Determine the [x, y] coordinate at the center of the cell enclosing the given text.  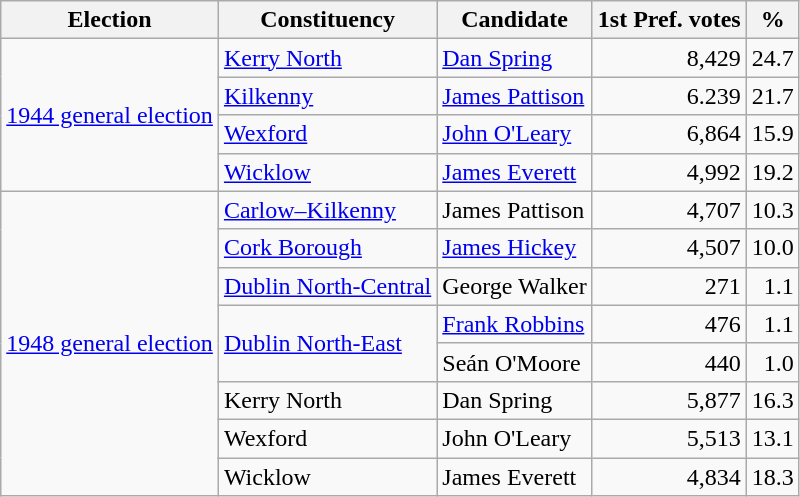
5,513 [669, 438]
4,834 [669, 477]
21.7 [772, 96]
440 [669, 362]
15.9 [772, 134]
1st Pref. votes [669, 20]
6.239 [669, 96]
George Walker [515, 286]
Dublin North-Central [327, 286]
% [772, 20]
1944 general election [110, 115]
19.2 [772, 172]
James Hickey [515, 248]
271 [669, 286]
Cork Borough [327, 248]
5,877 [669, 400]
Election [110, 20]
16.3 [772, 400]
Carlow–Kilkenny [327, 210]
1948 general election [110, 343]
10.3 [772, 210]
Frank Robbins [515, 324]
4,507 [669, 248]
Seán O'Moore [515, 362]
13.1 [772, 438]
8,429 [669, 58]
24.7 [772, 58]
Constituency [327, 20]
Dublin North-East [327, 343]
6,864 [669, 134]
Candidate [515, 20]
Kilkenny [327, 96]
476 [669, 324]
10.0 [772, 248]
1.0 [772, 362]
4,992 [669, 172]
18.3 [772, 477]
4,707 [669, 210]
